Provide the [x, y] coordinate of the cell's center where the given text is located.  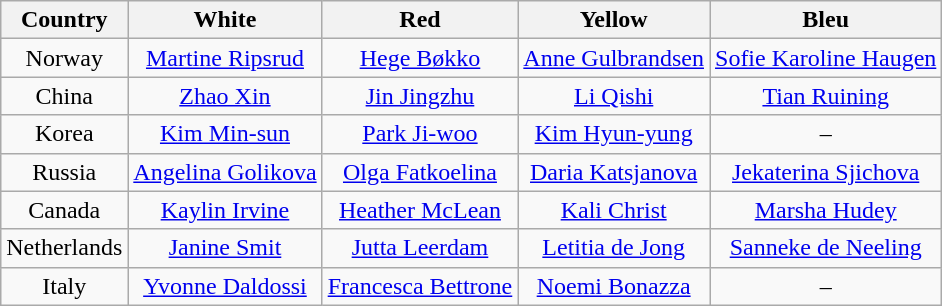
Kali Christ [614, 210]
Country [64, 20]
Bleu [826, 20]
Martine Ripsrud [225, 58]
Norway [64, 58]
Zhao Xin [225, 96]
Tian Ruining [826, 96]
Jin Jingzhu [420, 96]
Hege Bøkko [420, 58]
Li Qishi [614, 96]
Noemi Bonazza [614, 286]
Canada [64, 210]
Heather McLean [420, 210]
Italy [64, 286]
China [64, 96]
Angelina Golikova [225, 172]
Netherlands [64, 248]
Kim Min-sun [225, 134]
Kim Hyun-yung [614, 134]
Korea [64, 134]
Red [420, 20]
Yvonne Daldossi [225, 286]
Olga Fatkoelina [420, 172]
Kaylin Irvine [225, 210]
Sanneke de Neeling [826, 248]
Russia [64, 172]
Letitia de Jong [614, 248]
White [225, 20]
Yellow [614, 20]
Marsha Hudey [826, 210]
Francesca Bettrone [420, 286]
Jekaterina Sjichova [826, 172]
Jutta Leerdam [420, 248]
Park Ji-woo [420, 134]
Daria Katsjanova [614, 172]
Anne Gulbrandsen [614, 58]
Sofie Karoline Haugen [826, 58]
Janine Smit [225, 248]
